Search for the cell housing the specified text and yield its [x, y] center coordinate. 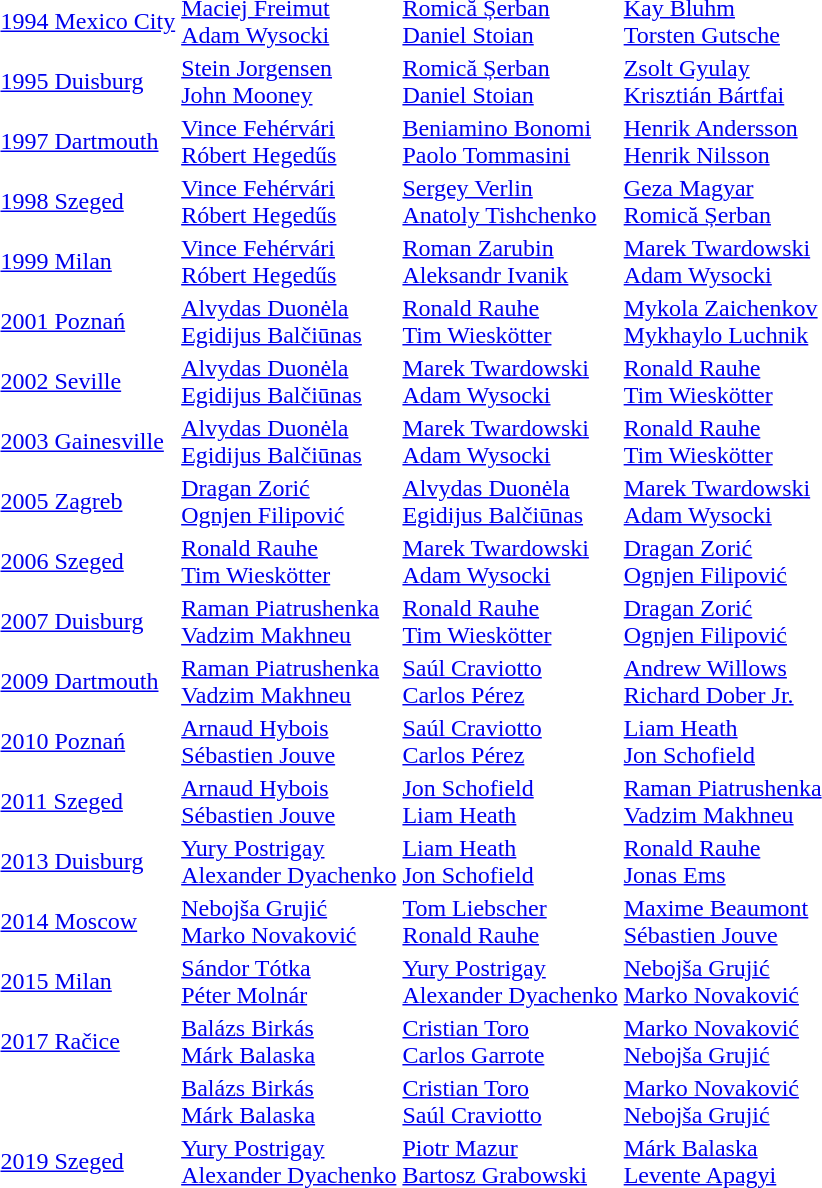
Dragan ZorićOgnjen Filipović [289, 502]
Jon SchofieldLiam Heath [510, 802]
Stein JorgensenJohn Mooney [289, 82]
Liam HeathJon Schofield [510, 862]
Nebojša GrujićMarko Novaković [289, 922]
Tom LiebscherRonald Rauhe [510, 922]
Romică ȘerbanDaniel Stoian [510, 82]
Beniamino BonomiPaolo Tommasini [510, 142]
Sándor TótkaPéter Molnár [289, 982]
Cristian ToroSaúl Craviotto [510, 1102]
Cristian ToroCarlos Garrote [510, 1042]
Sergey VerlinAnatoly Tishchenko [510, 202]
Roman ZarubinAleksandr Ivanik [510, 262]
